Identify which cell holds the provided text, then report its [X, Y] central coordinate. 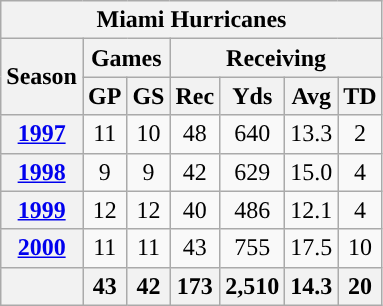
15.0 [312, 172]
629 [252, 172]
Receiving [276, 58]
20 [360, 286]
TD [360, 96]
Miami Hurricanes [192, 20]
Season [42, 77]
Avg [312, 96]
13.3 [312, 134]
17.5 [312, 248]
48 [195, 134]
1997 [42, 134]
486 [252, 210]
2,510 [252, 286]
Games [126, 58]
173 [195, 286]
1998 [42, 172]
GP [104, 96]
14.3 [312, 286]
GS [148, 96]
1999 [42, 210]
2 [360, 134]
755 [252, 248]
640 [252, 134]
Rec [195, 96]
2000 [42, 248]
Yds [252, 96]
12.1 [312, 210]
40 [195, 210]
